Output the (X, Y) coordinate of the center of the cell containing the given text.  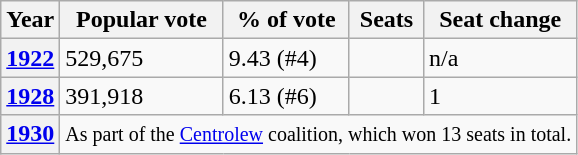
Seat change (500, 20)
Year (30, 20)
Seats (386, 20)
529,675 (142, 58)
1 (500, 96)
6.13 (#6) (286, 96)
% of vote (286, 20)
Popular vote (142, 20)
9.43 (#4) (286, 58)
1930 (30, 134)
391,918 (142, 96)
1928 (30, 96)
1922 (30, 58)
n/a (500, 58)
As part of the Centrolew coalition, which won 13 seats in total. (318, 134)
